Pinpoint the cell where the given text exists, returning its [x, y] midpoint coordinate. 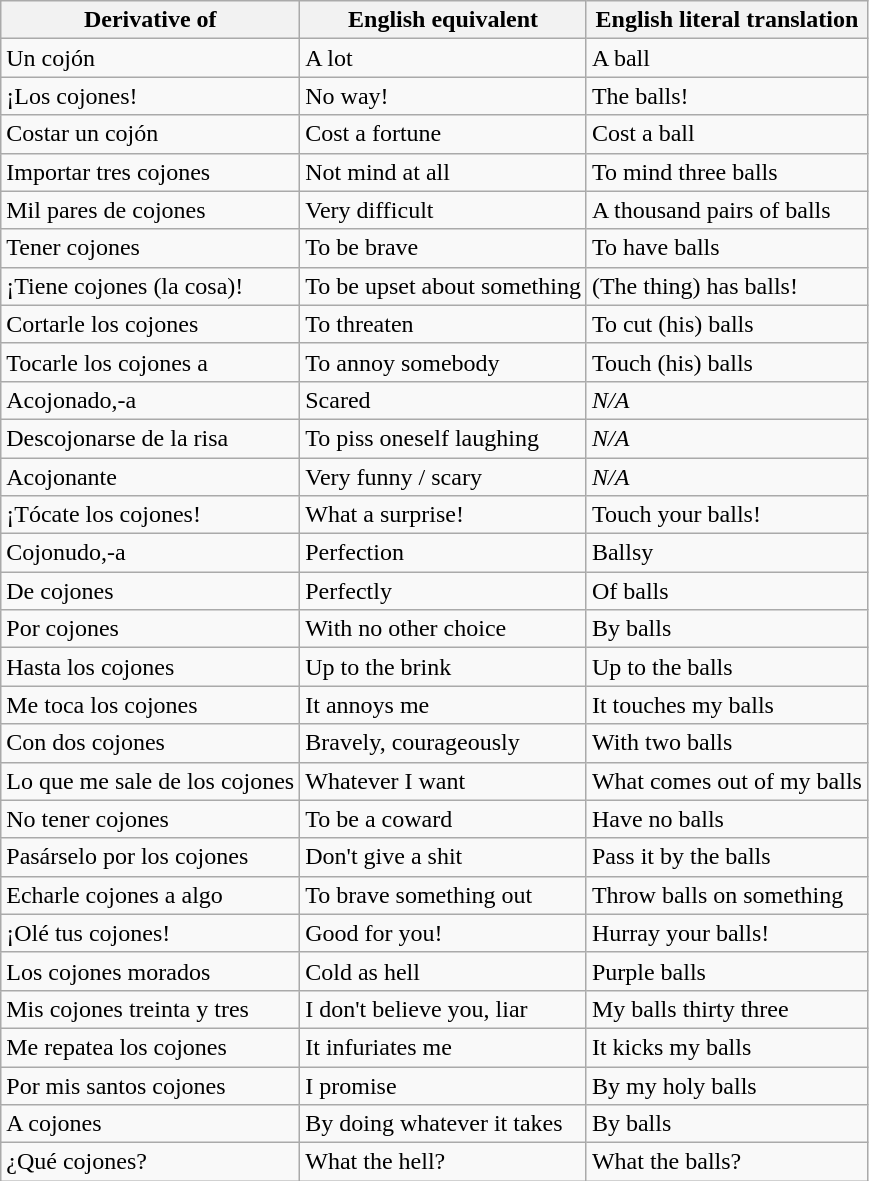
With no other choice [444, 629]
To threaten [444, 324]
Ballsy [726, 553]
A cojones [150, 1124]
What comes out of my balls [726, 781]
Acojonante [150, 477]
To mind three balls [726, 172]
Un cojón [150, 58]
My balls thirty three [726, 1009]
Touch your balls! [726, 515]
Bravely, courageously [444, 743]
Me repatea los cojones [150, 1047]
By my holy balls [726, 1085]
Have no balls [726, 819]
To piss oneself laughing [444, 438]
Pasárselo por los cojones [150, 857]
To be a coward [444, 819]
It annoys me [444, 705]
It kicks my balls [726, 1047]
Purple balls [726, 971]
Throw balls on something [726, 895]
What the hell? [444, 1162]
I don't believe you, liar [444, 1009]
By doing whatever it takes [444, 1124]
¡Tiene cojones (la cosa)! [150, 286]
English equivalent [444, 20]
Not mind at all [444, 172]
Perfection [444, 553]
Don't give a shit [444, 857]
No tener cojones [150, 819]
Costar un cojón [150, 134]
Cost a ball [726, 134]
¡Los cojones! [150, 96]
Mis cojones treinta y tres [150, 1009]
Touch (his) balls [726, 362]
To annoy somebody [444, 362]
Good for you! [444, 933]
To cut (his) balls [726, 324]
To be brave [444, 248]
Very difficult [444, 210]
It infuriates me [444, 1047]
Importar tres cojones [150, 172]
De cojones [150, 591]
Cojonudo,-a [150, 553]
Cold as hell [444, 971]
No way! [444, 96]
Whatever I want [444, 781]
¡Olé tus cojones! [150, 933]
Pass it by the balls [726, 857]
Descojonarse de la risa [150, 438]
Me toca los cojones [150, 705]
Por cojones [150, 629]
What a surprise! [444, 515]
Cortarle los cojones [150, 324]
¡Tócate los cojones! [150, 515]
Por mis santos cojones [150, 1085]
Of balls [726, 591]
Perfectly [444, 591]
Acojonado,-a [150, 400]
Very funny / scary [444, 477]
A thousand pairs of balls [726, 210]
Echarle cojones a algo [150, 895]
Los cojones morados [150, 971]
(The thing) has balls! [726, 286]
Tener cojones [150, 248]
I promise [444, 1085]
It touches my balls [726, 705]
To have balls [726, 248]
A ball [726, 58]
Tocarle los cojones a [150, 362]
With two balls [726, 743]
To brave something out [444, 895]
Scared [444, 400]
A lot [444, 58]
English literal translation [726, 20]
Cost a fortune [444, 134]
Up to the balls [726, 667]
Up to the brink [444, 667]
Mil pares de cojones [150, 210]
Con dos cojones [150, 743]
Hurray your balls! [726, 933]
Lo que me sale de los cojones [150, 781]
¿Qué cojones? [150, 1162]
Hasta los cojones [150, 667]
Derivative of [150, 20]
The balls! [726, 96]
What the balls? [726, 1162]
To be upset about something [444, 286]
